Locate the cell with the specified text and output its (X, Y) center coordinate. 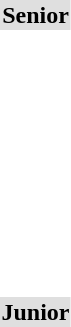
Junior (36, 312)
Senior (36, 15)
